Provide the (x, y) coordinate of the cell's center where the given text is located.  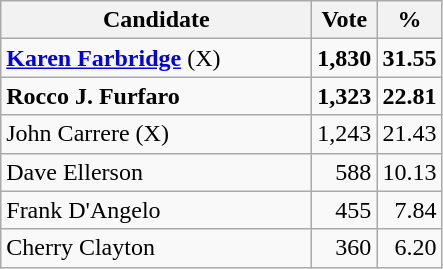
Dave Ellerson (156, 172)
% (410, 20)
7.84 (410, 210)
Karen Farbridge (X) (156, 58)
360 (344, 248)
1,830 (344, 58)
455 (344, 210)
1,323 (344, 96)
Candidate (156, 20)
John Carrere (X) (156, 134)
588 (344, 172)
31.55 (410, 58)
Vote (344, 20)
Cherry Clayton (156, 248)
1,243 (344, 134)
Frank D'Angelo (156, 210)
21.43 (410, 134)
10.13 (410, 172)
6.20 (410, 248)
22.81 (410, 96)
Rocco J. Furfaro (156, 96)
